Scan for the cell matching the given text and deliver its [x, y] coordinate at center. 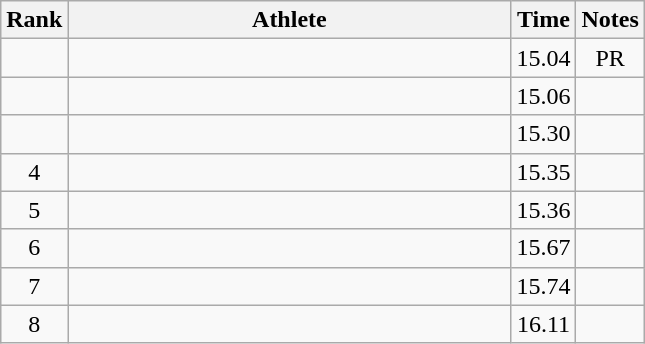
8 [34, 324]
7 [34, 286]
4 [34, 172]
Time [544, 20]
15.67 [544, 248]
15.30 [544, 134]
5 [34, 210]
15.36 [544, 210]
16.11 [544, 324]
Notes [610, 20]
Rank [34, 20]
6 [34, 248]
PR [610, 58]
15.35 [544, 172]
15.04 [544, 58]
15.74 [544, 286]
15.06 [544, 96]
Athlete [290, 20]
